Find where the given text appears and provide that cell's center as (X, Y) coordinate. 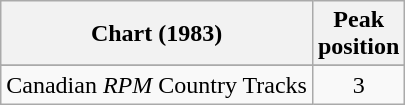
Chart (1983) (157, 34)
Peakposition (358, 34)
3 (358, 85)
Canadian RPM Country Tracks (157, 85)
